Return [x, y] of the center of cell containing provided text 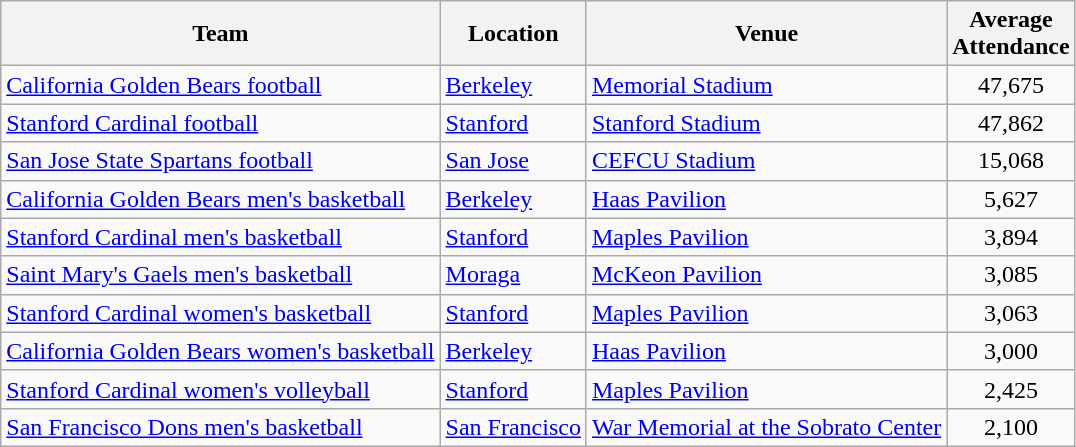
Stanford Cardinal football [220, 123]
San Jose [513, 161]
3,894 [1011, 237]
CEFCU Stadium [766, 161]
Venue [766, 34]
47,862 [1011, 123]
California Golden Bears men's basketball [220, 199]
5,627 [1011, 199]
Stanford Stadium [766, 123]
Stanford Cardinal men's basketball [220, 237]
San Francisco [513, 427]
47,675 [1011, 85]
Memorial Stadium [766, 85]
Team [220, 34]
Moraga [513, 275]
California Golden Bears women's basketball [220, 351]
Stanford Cardinal women's basketball [220, 313]
2,100 [1011, 427]
2,425 [1011, 389]
Stanford Cardinal women's volleyball [220, 389]
San Francisco Dons men's basketball [220, 427]
War Memorial at the Sobrato Center [766, 427]
3,063 [1011, 313]
California Golden Bears football [220, 85]
McKeon Pavilion [766, 275]
Saint Mary's Gaels men's basketball [220, 275]
Average Attendance [1011, 34]
3,000 [1011, 351]
Location [513, 34]
3,085 [1011, 275]
15,068 [1011, 161]
San Jose State Spartans football [220, 161]
